For the text-containing cell, return its midpoint in [X, Y] coordinate format. 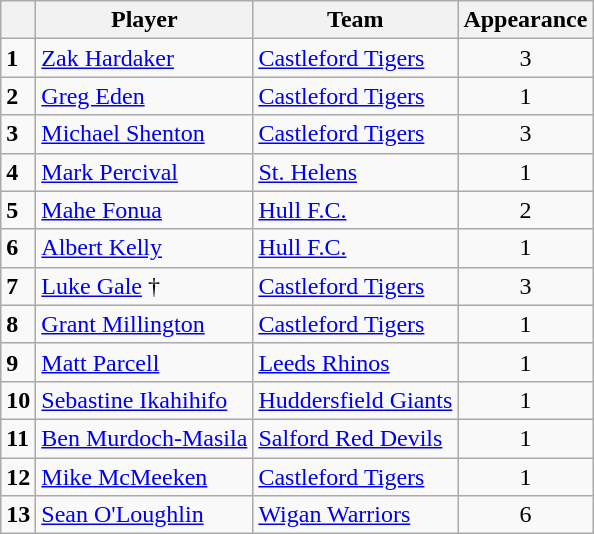
Greg Eden [144, 96]
7 [18, 286]
13 [18, 515]
Ben Murdoch-Masila [144, 438]
Albert Kelly [144, 248]
Player [144, 20]
Michael Shenton [144, 134]
Huddersfield Giants [356, 400]
Leeds Rhinos [356, 362]
St. Helens [356, 172]
Zak Hardaker [144, 58]
Appearance [526, 20]
Sean O'Loughlin [144, 515]
Team [356, 20]
Mark Percival [144, 172]
10 [18, 400]
Sebastine Ikahihifo [144, 400]
4 [18, 172]
12 [18, 477]
Mahe Fonua [144, 210]
Salford Red Devils [356, 438]
8 [18, 324]
Wigan Warriors [356, 515]
Matt Parcell [144, 362]
5 [18, 210]
11 [18, 438]
Grant Millington [144, 324]
Mike McMeeken [144, 477]
Luke Gale † [144, 286]
9 [18, 362]
